Identify which cell holds the provided text, then report its [x, y] central coordinate. 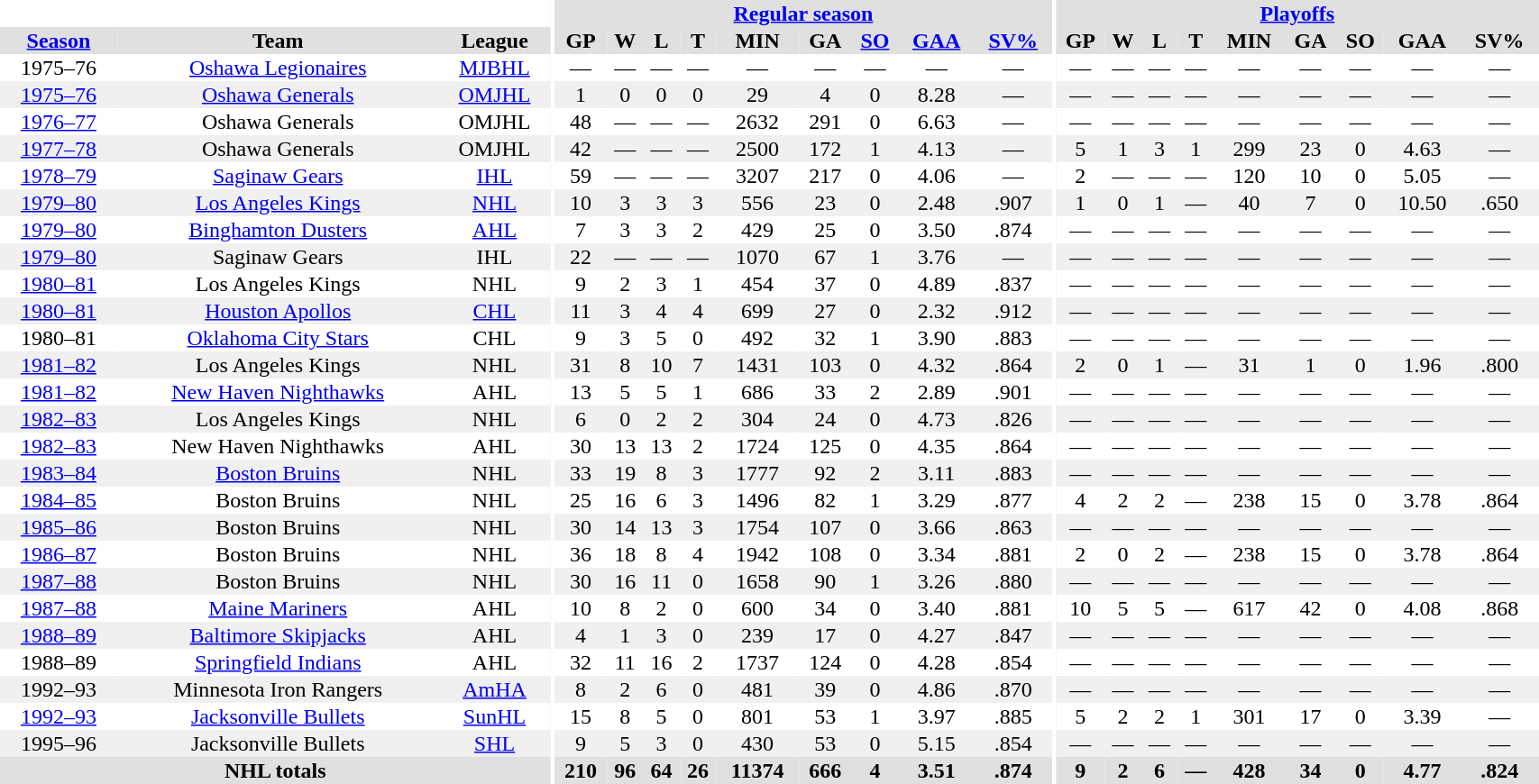
Season [59, 41]
.907 [1013, 203]
2.32 [937, 311]
4.89 [937, 284]
.837 [1013, 284]
Minnesota Iron Rangers [278, 689]
37 [825, 284]
Baltimore Skipjacks [278, 635]
291 [825, 122]
Regular season [803, 14]
.650 [1499, 203]
107 [825, 527]
SHL [495, 743]
22 [581, 257]
SunHL [495, 716]
90 [825, 581]
.824 [1499, 770]
3.51 [937, 770]
2.48 [937, 203]
481 [757, 689]
19 [625, 473]
2632 [757, 122]
124 [825, 662]
48 [581, 122]
18 [625, 554]
4.73 [937, 419]
1496 [757, 500]
2500 [757, 149]
1.96 [1423, 365]
3.26 [937, 581]
1658 [757, 581]
.847 [1013, 635]
.863 [1013, 527]
1942 [757, 554]
1977–78 [59, 149]
454 [757, 284]
Binghamton Dusters [278, 230]
699 [757, 311]
4.28 [937, 662]
1985–86 [59, 527]
Springfield Indians [278, 662]
3.40 [937, 608]
82 [825, 500]
39 [825, 689]
239 [757, 635]
4.27 [937, 635]
4.63 [1423, 149]
492 [757, 338]
3.90 [937, 338]
172 [825, 149]
4.13 [937, 149]
5.05 [1423, 176]
3.29 [937, 500]
10.50 [1423, 203]
1737 [757, 662]
1978–79 [59, 176]
428 [1249, 770]
3.34 [937, 554]
MJBHL [495, 68]
64 [661, 770]
8.28 [937, 95]
Oshawa Legionaires [278, 68]
Team [278, 41]
1777 [757, 473]
4.32 [937, 365]
210 [581, 770]
NHL totals [275, 770]
3.11 [937, 473]
1431 [757, 365]
96 [625, 770]
1070 [757, 257]
Playoffs [1296, 14]
801 [757, 716]
103 [825, 365]
4.06 [937, 176]
3.97 [937, 716]
AmHA [495, 689]
League [495, 41]
Oklahoma City Stars [278, 338]
1724 [757, 446]
.885 [1013, 716]
26 [698, 770]
1983–84 [59, 473]
4.08 [1423, 608]
.877 [1013, 500]
40 [1249, 203]
Houston Apollos [278, 311]
617 [1249, 608]
1995–96 [59, 743]
36 [581, 554]
556 [757, 203]
67 [825, 257]
3207 [757, 176]
430 [757, 743]
.880 [1013, 581]
686 [757, 392]
1754 [757, 527]
600 [757, 608]
217 [825, 176]
1986–87 [59, 554]
92 [825, 473]
301 [1249, 716]
.868 [1499, 608]
3.76 [937, 257]
24 [825, 419]
1984–85 [59, 500]
3.50 [937, 230]
.870 [1013, 689]
29 [757, 95]
666 [825, 770]
4.86 [937, 689]
108 [825, 554]
125 [825, 446]
299 [1249, 149]
429 [757, 230]
3.39 [1423, 716]
1976–77 [59, 122]
.912 [1013, 311]
11374 [757, 770]
.826 [1013, 419]
14 [625, 527]
3.66 [937, 527]
59 [581, 176]
27 [825, 311]
5.15 [937, 743]
120 [1249, 176]
4.77 [1423, 770]
2.89 [937, 392]
304 [757, 419]
6.63 [937, 122]
.901 [1013, 392]
.800 [1499, 365]
4.35 [937, 446]
Maine Mariners [278, 608]
